Scan for the cell matching the given text and deliver its [x, y] coordinate at center. 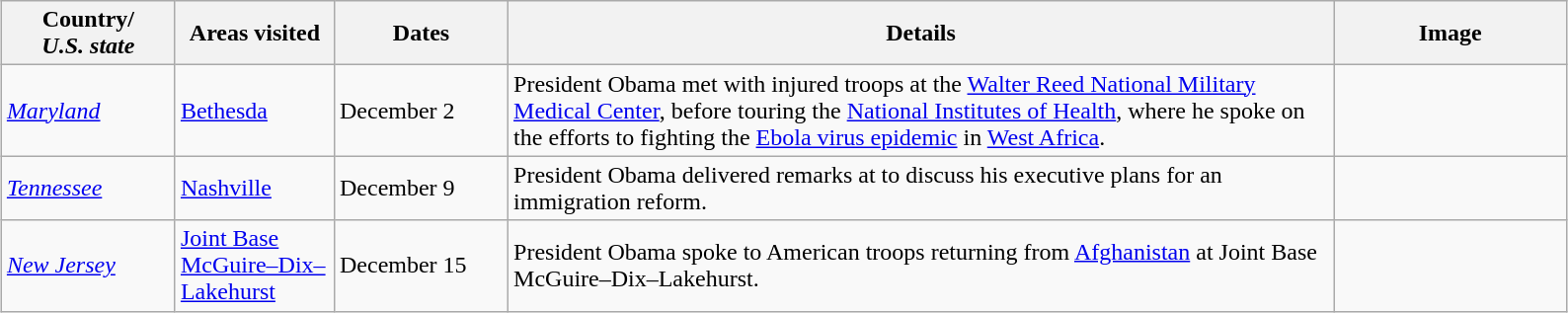
Nashville [255, 188]
December 2 [421, 111]
Joint Base McGuire–Dix–Lakehurst [255, 266]
Country/U.S. state [88, 34]
Tennessee [88, 188]
December 15 [421, 266]
Dates [421, 34]
Maryland [88, 111]
New Jersey [88, 266]
Areas visited [255, 34]
President Obama spoke to American troops returning from Afghanistan at Joint Base McGuire–Dix–Lakehurst. [921, 266]
Bethesda [255, 111]
Details [921, 34]
Image [1450, 34]
December 9 [421, 188]
President Obama delivered remarks at to discuss his executive plans for an immigration reform. [921, 188]
